Search for the cell housing the specified text and yield its [X, Y] center coordinate. 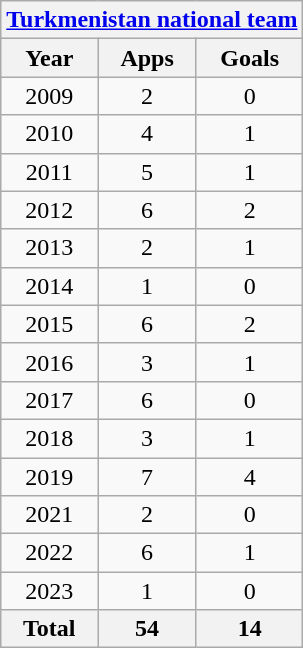
2022 [50, 553]
2012 [50, 210]
2021 [50, 515]
Turkmenistan national team [152, 20]
2014 [50, 286]
5 [147, 172]
2010 [50, 134]
2009 [50, 96]
Goals [250, 58]
2017 [50, 400]
7 [147, 477]
14 [250, 629]
2016 [50, 362]
2018 [50, 438]
Year [50, 58]
2013 [50, 248]
2011 [50, 172]
2023 [50, 591]
Total [50, 629]
54 [147, 629]
Apps [147, 58]
2015 [50, 324]
2019 [50, 477]
